Capture the cell that displays the provided text and extract its [x, y] central coordinate. 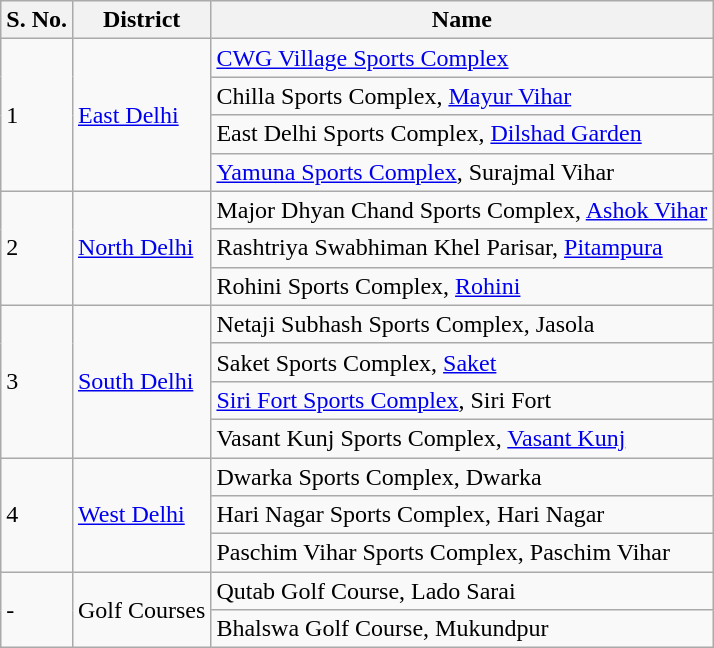
Bhalswa Golf Course, Mukundpur [462, 629]
Yamuna Sports Complex, Surajmal Vihar [462, 172]
Hari Nagar Sports Complex, Hari Nagar [462, 515]
Siri Fort Sports Complex, Siri Fort [462, 400]
Qutab Golf Course, Lado Sarai [462, 591]
Saket Sports Complex, Saket [462, 362]
District [141, 20]
Paschim Vihar Sports Complex, Paschim Vihar [462, 553]
Name [462, 20]
Dwarka Sports Complex, Dwarka [462, 477]
Netaji Subhash Sports Complex, Jasola [462, 324]
South Delhi [141, 381]
Chilla Sports Complex, Mayur Vihar [462, 96]
2 [37, 248]
West Delhi [141, 515]
1 [37, 115]
3 [37, 381]
- [37, 610]
S. No. [37, 20]
North Delhi [141, 248]
4 [37, 515]
CWG Village Sports Complex [462, 58]
Rohini Sports Complex, Rohini [462, 286]
Major Dhyan Chand Sports Complex, Ashok Vihar [462, 210]
East Delhi [141, 115]
Vasant Kunj Sports Complex, Vasant Kunj [462, 438]
Golf Courses [141, 610]
Rashtriya Swabhiman Khel Parisar, Pitampura [462, 248]
East Delhi Sports Complex, Dilshad Garden [462, 134]
